Find where the given text appears and provide that cell's center as (X, Y) coordinate. 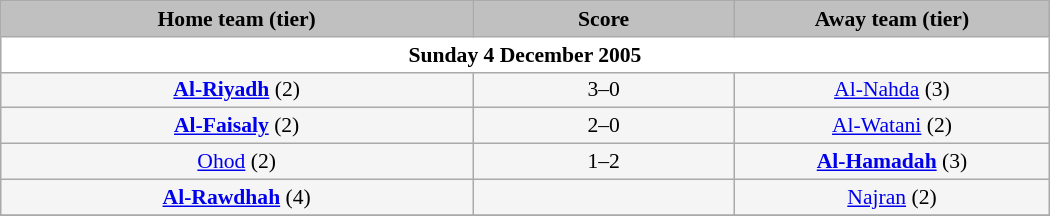
Al-Nahda (3) (892, 90)
2–0 (604, 126)
1–2 (604, 162)
Al-Rawdhah (4) (237, 197)
Home team (tier) (237, 19)
Sunday 4 December 2005 (525, 55)
Al-Hamadah (3) (892, 162)
Score (604, 19)
Najran (2) (892, 197)
Away team (tier) (892, 19)
Al-Faisaly (2) (237, 126)
Al-Watani (2) (892, 126)
Al-Riyadh (2) (237, 90)
3–0 (604, 90)
Ohod (2) (237, 162)
